Pinpoint the cell where the given text exists, returning its [x, y] midpoint coordinate. 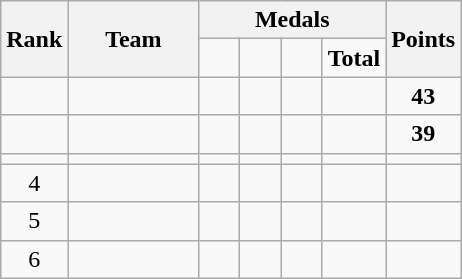
Medals [292, 20]
6 [34, 259]
4 [34, 183]
5 [34, 221]
Total [354, 58]
Team [134, 39]
39 [424, 134]
Points [424, 39]
Rank [34, 39]
43 [424, 96]
